Provide the (X, Y) coordinate of the cell's center where the given text is located.  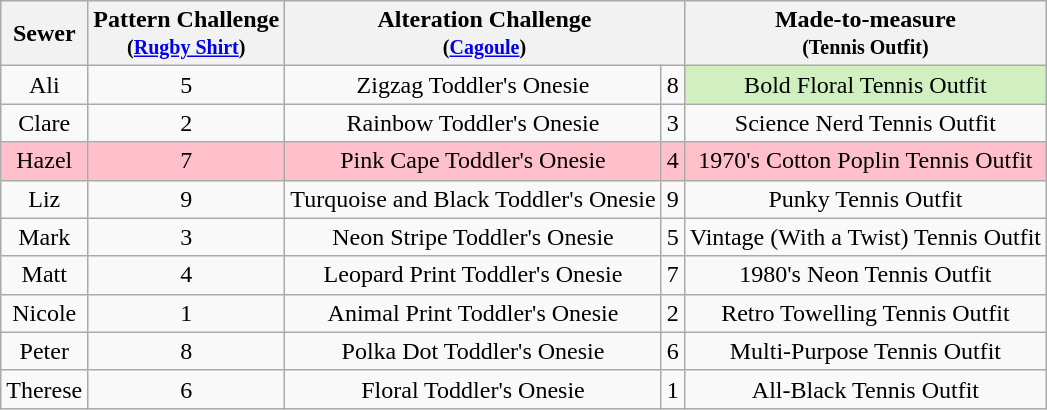
Punky Tennis Outfit (865, 199)
Animal Print Toddler's Onesie (473, 313)
Leopard Print Toddler's Onesie (473, 275)
Pink Cape Toddler's Onesie (473, 161)
Floral Toddler's Onesie (473, 389)
Alteration Challenge(Cagoule) (484, 34)
Zigzag Toddler's Onesie (473, 85)
Peter (44, 351)
1980's Neon Tennis Outfit (865, 275)
Made-to-measure(Tennis Outfit) (865, 34)
Pattern Challenge(Rugby Shirt) (186, 34)
Liz (44, 199)
Ali (44, 85)
All-Black Tennis Outfit (865, 389)
Hazel (44, 161)
Rainbow Toddler's Onesie (473, 123)
Nicole (44, 313)
Polka Dot Toddler's Onesie (473, 351)
Therese (44, 389)
Science Nerd Tennis Outfit (865, 123)
Matt (44, 275)
Sewer (44, 34)
1970's Cotton Poplin Tennis Outfit (865, 161)
Bold Floral Tennis Outfit (865, 85)
Mark (44, 237)
Retro Towelling Tennis Outfit (865, 313)
Turquoise and Black Toddler's Onesie (473, 199)
Neon Stripe Toddler's Onesie (473, 237)
Clare (44, 123)
Vintage (With a Twist) Tennis Outfit (865, 237)
Multi-Purpose Tennis Outfit (865, 351)
